Identify which cell holds the provided text, then report its (X, Y) central coordinate. 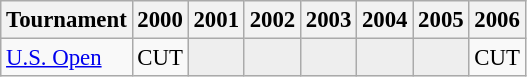
2005 (441, 20)
2000 (160, 20)
2002 (272, 20)
2003 (328, 20)
U.S. Open (66, 58)
2004 (385, 20)
Tournament (66, 20)
2001 (216, 20)
2006 (497, 20)
